Scan for the cell matching the given text and deliver its (x, y) coordinate at center. 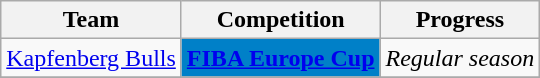
Regular season (460, 58)
Team (92, 20)
FIBA Europe Cup (280, 58)
Competition (280, 20)
Kapfenberg Bulls (92, 58)
Progress (460, 20)
